Extract the [x, y] coordinate from the center of the cell holding the provided text.  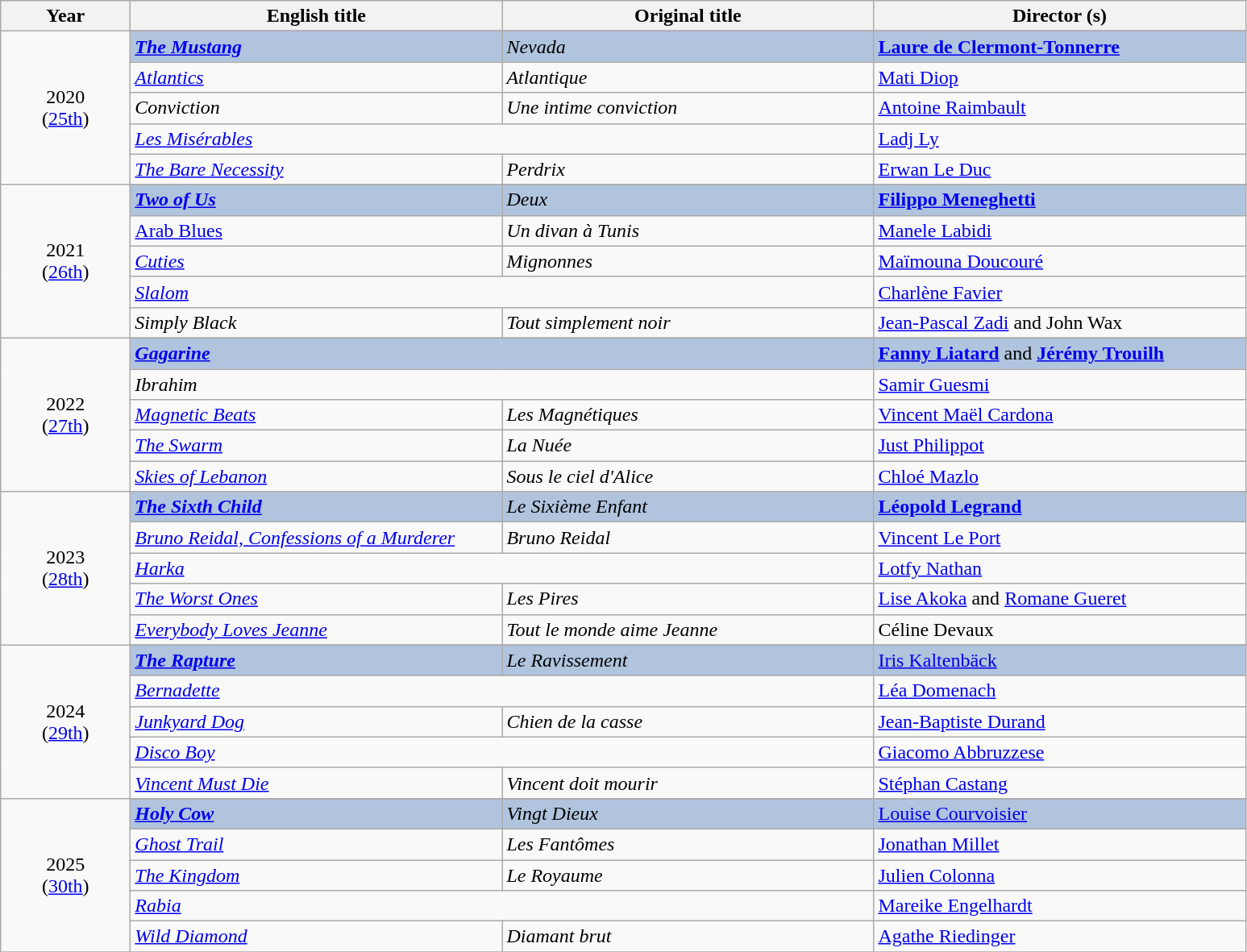
Tout le monde aime Jeanne [688, 630]
Everybody Loves Jeanne [316, 630]
Maïmouna Doucouré [1059, 261]
La Nuée [688, 446]
Le Ravissement [688, 660]
Cuties [316, 261]
Léopold Legrand [1059, 507]
Une intime conviction [688, 108]
2022(27th) [66, 414]
2024(29th) [66, 721]
English title [316, 16]
Ladj Ly [1059, 139]
Deux [688, 200]
The Mustang [316, 47]
Jonathan Millet [1059, 844]
Vingt Dieux [688, 813]
Bruno Reidal [688, 538]
Jean-Baptiste Durand [1059, 721]
Arab Blues [316, 231]
Vincent doit mourir [688, 783]
Slalom [502, 292]
Le Royaume [688, 875]
2021(26th) [66, 261]
The Worst Ones [316, 599]
Giacomo Abbruzzese [1059, 752]
2023(28th) [66, 568]
2025(30th) [66, 875]
Laure de Clermont-Tonnerre [1059, 47]
Wild Diamond [316, 937]
The Swarm [316, 446]
Agathe Riedinger [1059, 937]
Rabia [502, 906]
Disco Boy [502, 752]
Chien de la casse [688, 721]
Lise Akoka and Romane Gueret [1059, 599]
Sous le ciel d'Alice [688, 476]
Ibrahim [502, 385]
Céline Devaux [1059, 630]
Director (s) [1059, 16]
Harka [502, 568]
Antoine Raimbault [1059, 108]
Atlantique [688, 77]
Mareike Engelhardt [1059, 906]
Junkyard Dog [316, 721]
Léa Domenach [1059, 691]
Mati Diop [1059, 77]
Charlène Favier [1059, 292]
Lotfy Nathan [1059, 568]
The Sixth Child [316, 507]
Two of Us [316, 200]
Les Fantômes [688, 844]
Perdrix [688, 169]
Holy Cow [316, 813]
Year [66, 16]
Les Misérables [502, 139]
Magnetic Beats [316, 415]
Jean-Pascal Zadi and John Wax [1059, 322]
Julien Colonna [1059, 875]
Chloé Mazlo [1059, 476]
Original title [688, 16]
Just Philippot [1059, 446]
Diamant brut [688, 937]
Les Pires [688, 599]
Tout simplement noir [688, 322]
Gagarine [502, 353]
Louise Courvoisier [1059, 813]
Ghost Trail [316, 844]
Stéphan Castang [1059, 783]
The Bare Necessity [316, 169]
Vincent Must Die [316, 783]
The Kingdom [316, 875]
Erwan Le Duc [1059, 169]
Nevada [688, 47]
Les Magnétiques [688, 415]
Iris Kaltenbäck [1059, 660]
Filippo Meneghetti [1059, 200]
Bernadette [502, 691]
Le Sixième Enfant [688, 507]
Simply Black [316, 322]
Bruno Reidal, Confessions of a Murderer [316, 538]
Atlantics [316, 77]
Fanny Liatard and Jérémy Trouilh [1059, 353]
2020(25th) [66, 108]
Un divan à Tunis [688, 231]
Samir Guesmi [1059, 385]
Vincent Le Port [1059, 538]
Conviction [316, 108]
Manele Labidi [1059, 231]
Vincent Maël Cardona [1059, 415]
Skies of Lebanon [316, 476]
Mignonnes [688, 261]
The Rapture [316, 660]
